Locate the cell with the specified text and output its (X, Y) center coordinate. 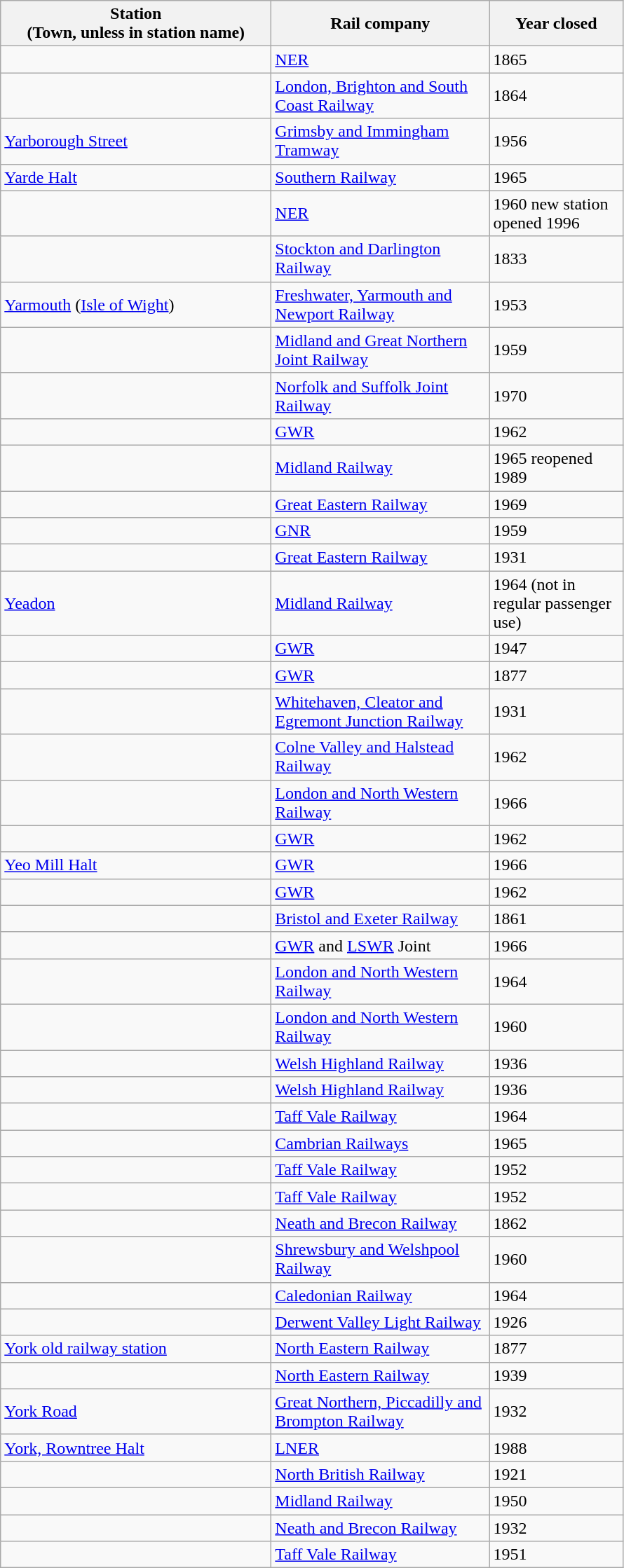
1861 (557, 919)
1969 (557, 504)
Freshwater, Yarmouth and Newport Railway (380, 304)
Caledonian Railway (380, 1295)
Midland and Great Northern Joint Railway (380, 350)
1953 (557, 304)
1988 (557, 1447)
York Road (136, 1411)
1865 (557, 60)
GNR (380, 531)
Grimsby and Immingham Tramway (380, 142)
Yarde Halt (136, 177)
Cambrian Railways (380, 1143)
1970 (557, 395)
Bristol and Exeter Railway (380, 919)
1956 (557, 142)
North British Railway (380, 1474)
Derwent Valley Light Railway (380, 1322)
LNER (380, 1447)
Yarmouth (Isle of Wight) (136, 304)
Station(Town, unless in station name) (136, 24)
Year closed (557, 24)
Great Northern, Piccadilly and Brompton Railway (380, 1411)
1960 new station opened 1996 (557, 213)
Southern Railway (380, 177)
1921 (557, 1474)
York, Rowntree Halt (136, 1447)
1926 (557, 1322)
Shrewsbury and Welshpool Railway (380, 1260)
1951 (557, 1555)
1833 (557, 259)
Norfolk and Suffolk Joint Railway (380, 395)
1864 (557, 95)
London, Brighton and South Coast Railway (380, 95)
1939 (557, 1375)
1950 (557, 1501)
1965 reopened 1989 (557, 468)
Rail company (380, 24)
York old railway station (136, 1349)
Yeo Mill Halt (136, 865)
Yarborough Street (136, 142)
Whitehaven, Cleator and Egremont Junction Railway (380, 712)
1964 (not in regular passenger use) (557, 603)
Colne Valley and Halstead Railway (380, 757)
Yeadon (136, 603)
1862 (557, 1223)
1947 (557, 649)
GWR and LSWR Joint (380, 945)
Stockton and Darlington Railway (380, 259)
